Pinpoint the cell where the given text exists, returning its [x, y] midpoint coordinate. 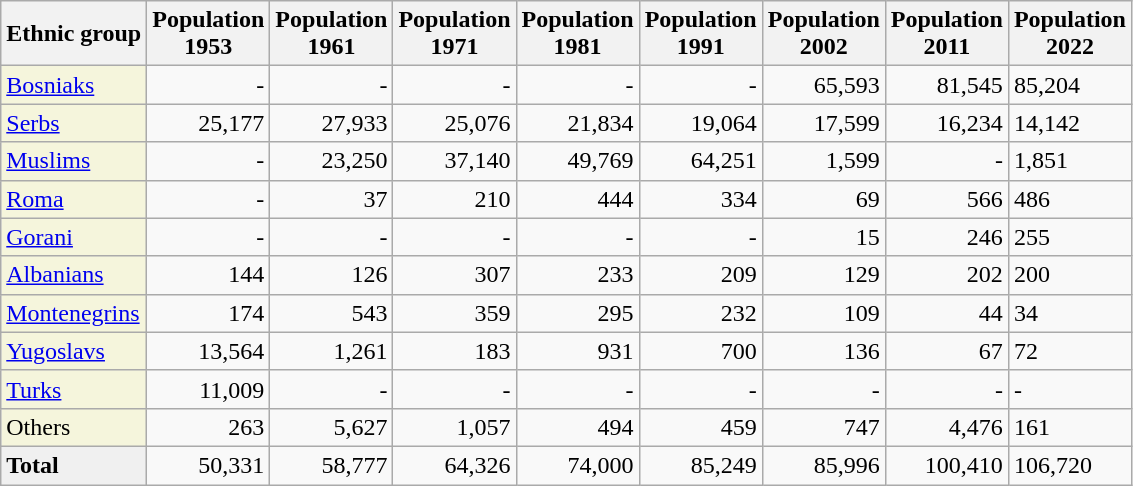
13,564 [208, 351]
Population1991 [700, 34]
16,234 [946, 123]
64,251 [700, 161]
566 [946, 199]
307 [454, 275]
Population1961 [332, 34]
209 [700, 275]
81,545 [946, 85]
64,326 [454, 465]
72 [1070, 351]
232 [700, 313]
263 [208, 427]
183 [454, 351]
Population1981 [578, 34]
15 [824, 237]
21,834 [578, 123]
Ethnic group [74, 34]
Albanians [74, 275]
67 [946, 351]
34 [1070, 313]
202 [946, 275]
233 [578, 275]
85,204 [1070, 85]
Population2002 [824, 34]
5,627 [332, 427]
100,410 [946, 465]
931 [578, 351]
Population2022 [1070, 34]
44 [946, 313]
747 [824, 427]
58,777 [332, 465]
19,064 [700, 123]
144 [208, 275]
Turks [74, 389]
174 [208, 313]
50,331 [208, 465]
359 [454, 313]
4,476 [946, 427]
543 [332, 313]
246 [946, 237]
486 [1070, 199]
700 [700, 351]
126 [332, 275]
25,076 [454, 123]
255 [1070, 237]
1,057 [454, 427]
Gorani [74, 237]
Population1971 [454, 34]
200 [1070, 275]
Others [74, 427]
65,593 [824, 85]
25,177 [208, 123]
1,599 [824, 161]
85,996 [824, 465]
1,261 [332, 351]
444 [578, 199]
1,851 [1070, 161]
23,250 [332, 161]
Serbs [74, 123]
37,140 [454, 161]
Montenegrins [74, 313]
74,000 [578, 465]
334 [700, 199]
Population1953 [208, 34]
459 [700, 427]
Yugoslavs [74, 351]
Bosniaks [74, 85]
85,249 [700, 465]
Roma [74, 199]
494 [578, 427]
37 [332, 199]
69 [824, 199]
Total [74, 465]
210 [454, 199]
161 [1070, 427]
Muslims [74, 161]
106,720 [1070, 465]
295 [578, 313]
14,142 [1070, 123]
136 [824, 351]
109 [824, 313]
11,009 [208, 389]
Population2011 [946, 34]
17,599 [824, 123]
49,769 [578, 161]
27,933 [332, 123]
129 [824, 275]
